Search for the cell housing the specified text and yield its [x, y] center coordinate. 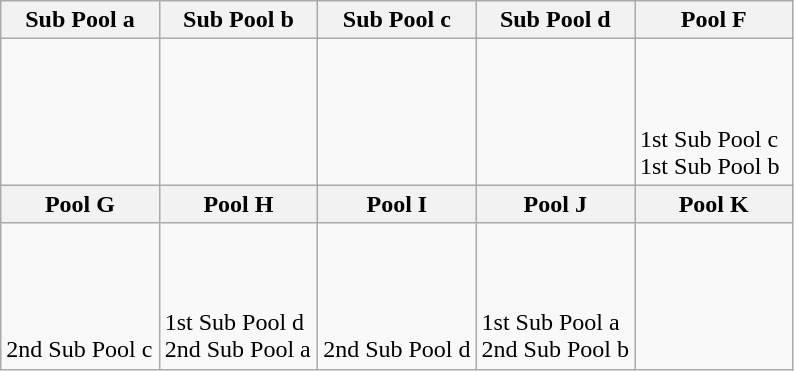
Sub Pool a [80, 20]
2nd Sub Pool d [397, 296]
Pool J [555, 204]
Sub Pool b [238, 20]
Sub Pool d [555, 20]
Pool K [713, 204]
Pool G [80, 204]
2nd Sub Pool c [80, 296]
Sub Pool c [397, 20]
1st Sub Pool a 2nd Sub Pool b [555, 296]
1st Sub Pool d 2nd Sub Pool a [238, 296]
Pool F [713, 20]
1st Sub Pool c 1st Sub Pool b [713, 112]
Pool I [397, 204]
Pool H [238, 204]
